Identify which cell holds the provided text, then report its [x, y] central coordinate. 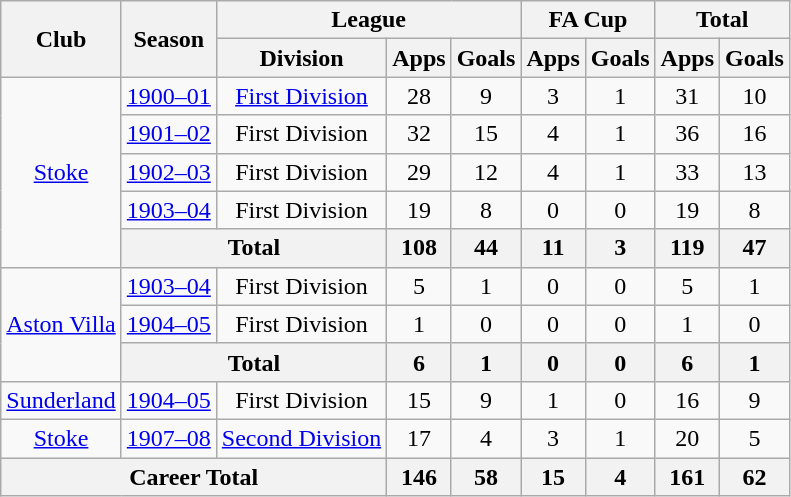
32 [419, 134]
28 [419, 96]
12 [486, 172]
36 [687, 134]
1907–08 [168, 438]
Sunderland [62, 400]
11 [553, 248]
62 [755, 477]
Club [62, 39]
58 [486, 477]
17 [419, 438]
Career Total [194, 477]
Division [301, 58]
13 [755, 172]
1902–03 [168, 172]
Season [168, 39]
20 [687, 438]
47 [755, 248]
Second Division [301, 438]
10 [755, 96]
League [368, 20]
44 [486, 248]
33 [687, 172]
Aston Villa [62, 324]
31 [687, 96]
29 [419, 172]
1900–01 [168, 96]
119 [687, 248]
108 [419, 248]
146 [419, 477]
FA Cup [588, 20]
161 [687, 477]
1901–02 [168, 134]
